Return (X, Y) of the center of cell containing provided text 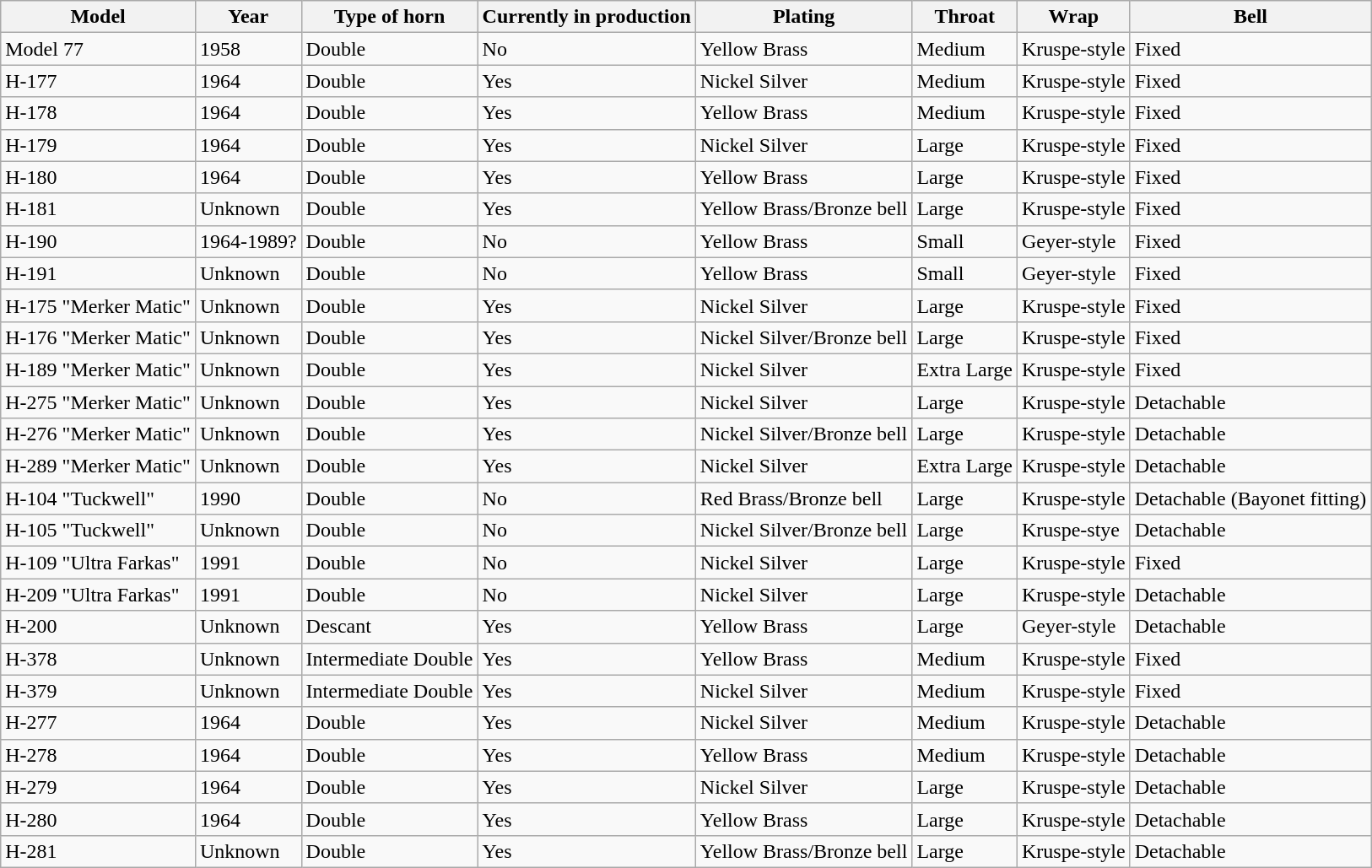
1964-1989? (248, 241)
Currently in production (586, 17)
Type of horn (390, 17)
H-281 (98, 851)
H-190 (98, 241)
H-109 "Ultra Farkas" (98, 563)
H-105 "Tuckwell" (98, 531)
H-289 "Merker Matic" (98, 466)
H-180 (98, 177)
Descant (390, 627)
H-379 (98, 691)
Model (98, 17)
H-279 (98, 787)
H-209 "Ultra Farkas" (98, 595)
H-278 (98, 755)
Kruspe-stye (1073, 531)
H-275 "Merker Matic" (98, 402)
H-378 (98, 659)
Bell (1250, 17)
1990 (248, 499)
H-178 (98, 113)
H-280 (98, 819)
Model 77 (98, 49)
H-277 (98, 723)
Red Brass/Bronze bell (803, 499)
H-200 (98, 627)
H-175 "Merker Matic" (98, 305)
H-276 "Merker Matic" (98, 434)
H-191 (98, 273)
H-177 (98, 81)
Wrap (1073, 17)
Throat (965, 17)
1958 (248, 49)
H-189 "Merker Matic" (98, 369)
H-181 (98, 209)
H-176 "Merker Matic" (98, 337)
Plating (803, 17)
Detachable (Bayonet fitting) (1250, 499)
H-179 (98, 145)
H-104 "Tuckwell" (98, 499)
Year (248, 17)
